Extract the [X, Y] coordinate from the center of the cell holding the provided text.  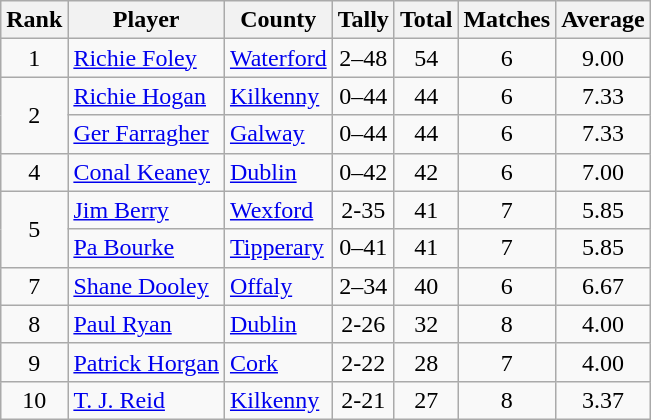
Cork [278, 362]
3.37 [604, 400]
Ger Farragher [146, 134]
Waterford [278, 58]
27 [426, 400]
2–34 [363, 286]
54 [426, 58]
10 [34, 400]
Galway [278, 134]
Patrick Horgan [146, 362]
4 [34, 172]
Rank [34, 20]
5 [34, 229]
Tipperary [278, 248]
2–48 [363, 58]
1 [34, 58]
County [278, 20]
6.67 [604, 286]
Pa Bourke [146, 248]
Offaly [278, 286]
9.00 [604, 58]
28 [426, 362]
Matches [507, 20]
32 [426, 324]
0–41 [363, 248]
T. J. Reid [146, 400]
Conal Keaney [146, 172]
2-22 [363, 362]
Richie Hogan [146, 96]
Jim Berry [146, 210]
Richie Foley [146, 58]
Tally [363, 20]
Player [146, 20]
2-21 [363, 400]
Total [426, 20]
2-26 [363, 324]
Wexford [278, 210]
Shane Dooley [146, 286]
7.00 [604, 172]
0–42 [363, 172]
42 [426, 172]
2 [34, 115]
Paul Ryan [146, 324]
9 [34, 362]
40 [426, 286]
2-35 [363, 210]
Average [604, 20]
